Extract the (X, Y) coordinate from the center of the cell holding the provided text.  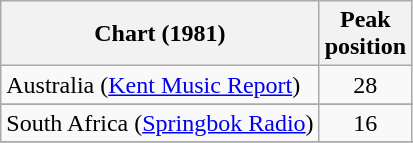
16 (365, 123)
South Africa (Springbok Radio) (160, 123)
Australia (Kent Music Report) (160, 85)
Chart (1981) (160, 34)
28 (365, 85)
Peakposition (365, 34)
